For the text-containing cell, return its midpoint in [X, Y] coordinate format. 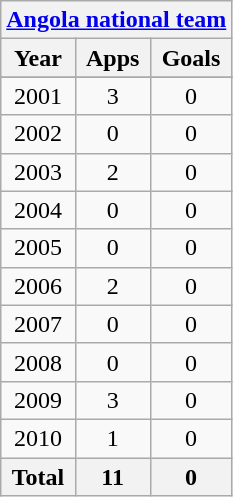
11 [112, 477]
2009 [38, 400]
1 [112, 438]
Goals [191, 58]
2007 [38, 324]
Year [38, 58]
Angola national team [116, 20]
Apps [112, 58]
Total [38, 477]
2001 [38, 96]
2006 [38, 286]
2004 [38, 210]
2003 [38, 172]
2008 [38, 362]
2010 [38, 438]
2002 [38, 134]
2005 [38, 248]
